Find where the given text appears and provide that cell's center as (X, Y) coordinate. 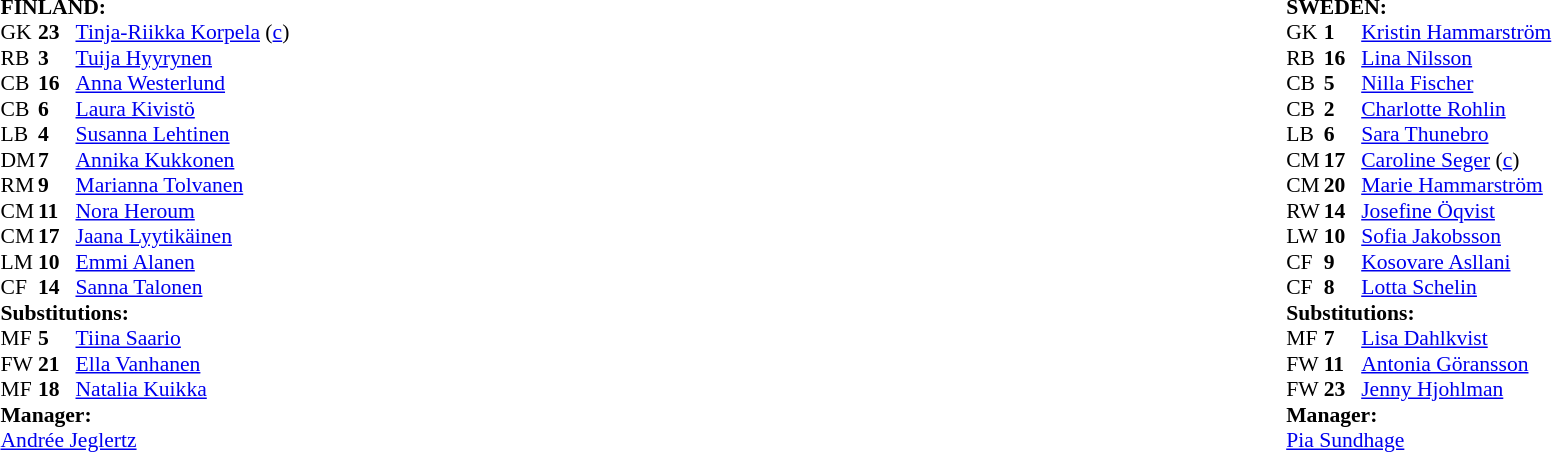
Emmi Alanen (183, 262)
Nora Heroum (183, 211)
Ella Vanhanen (183, 364)
Caroline Seger (c) (1456, 160)
Antonia Göransson (1456, 364)
RW (1305, 211)
LM (19, 262)
1 (1343, 33)
RM (19, 185)
Natalia Kuikka (183, 389)
DM (19, 160)
Marie Hammarström (1456, 185)
Sanna Talonen (183, 287)
20 (1343, 185)
18 (57, 389)
Tinja-Riikka Korpela (c) (183, 33)
Jenny Hjohlman (1456, 389)
Tuija Hyyrynen (183, 58)
Lina Nilsson (1456, 58)
3 (57, 58)
Sofia Jakobsson (1456, 237)
Kosovare Asllani (1456, 262)
2 (1343, 109)
4 (57, 135)
Anna Westerlund (183, 83)
Lisa Dahlkvist (1456, 339)
Annika Kukkonen (183, 160)
Laura Kivistö (183, 109)
Charlotte Rohlin (1456, 109)
LW (1305, 237)
Jaana Lyytikäinen (183, 237)
Nilla Fischer (1456, 83)
Tiina Saario (183, 339)
Marianna Tolvanen (183, 185)
21 (57, 364)
Josefine Öqvist (1456, 211)
Kristin Hammarström (1456, 33)
Sara Thunebro (1456, 135)
8 (1343, 287)
Susanna Lehtinen (183, 135)
Lotta Schelin (1456, 287)
